For the text-containing cell, return its midpoint in (x, y) coordinate format. 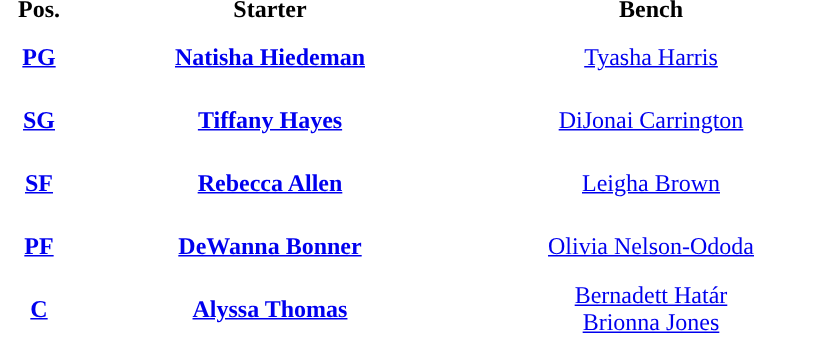
SF (39, 183)
Tyasha Harris (651, 57)
Tiffany Hayes (270, 120)
Natisha Hiedeman (270, 57)
Olivia Nelson-Ododa (651, 246)
Bernadett HatárBrionna Jones (651, 309)
PG (39, 57)
C (39, 309)
SG (39, 120)
Rebecca Allen (270, 183)
PF (39, 246)
Alyssa Thomas (270, 309)
Leigha Brown (651, 183)
DiJonai Carrington (651, 120)
DeWanna Bonner (270, 246)
